For the text-containing cell, return its midpoint in [x, y] coordinate format. 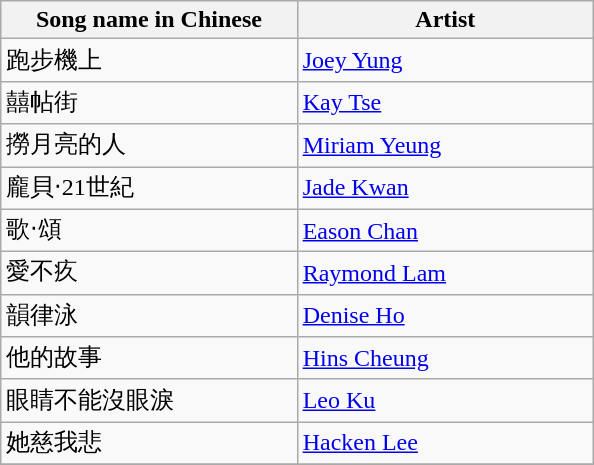
Song name in Chinese [149, 20]
Raymond Lam [445, 274]
Denise Ho [445, 316]
眼睛不能沒眼淚 [149, 400]
愛不疚 [149, 274]
Joey Yung [445, 60]
Jade Kwan [445, 188]
Hins Cheung [445, 358]
Kay Tse [445, 102]
龐貝‧21世紀 [149, 188]
Leo Ku [445, 400]
她慈我悲 [149, 444]
Miriam Yeung [445, 146]
歌‧頌 [149, 230]
他的故事 [149, 358]
跑步機上 [149, 60]
撈月亮的人 [149, 146]
Eason Chan [445, 230]
Hacken Lee [445, 444]
韻律泳 [149, 316]
囍帖街 [149, 102]
Artist [445, 20]
